From the cell containing the given text, extract its center point as (X, Y) coordinate. 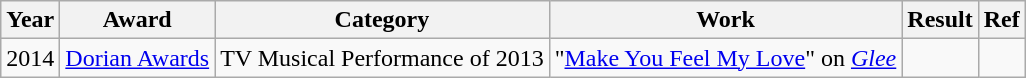
Dorian Awards (138, 58)
Work (726, 20)
Ref (1002, 20)
TV Musical Performance of 2013 (382, 58)
"Make You Feel My Love" on Glee (726, 58)
Result (940, 20)
2014 (30, 58)
Award (138, 20)
Category (382, 20)
Year (30, 20)
